Output the (x, y) coordinate of the center of the cell containing the given text.  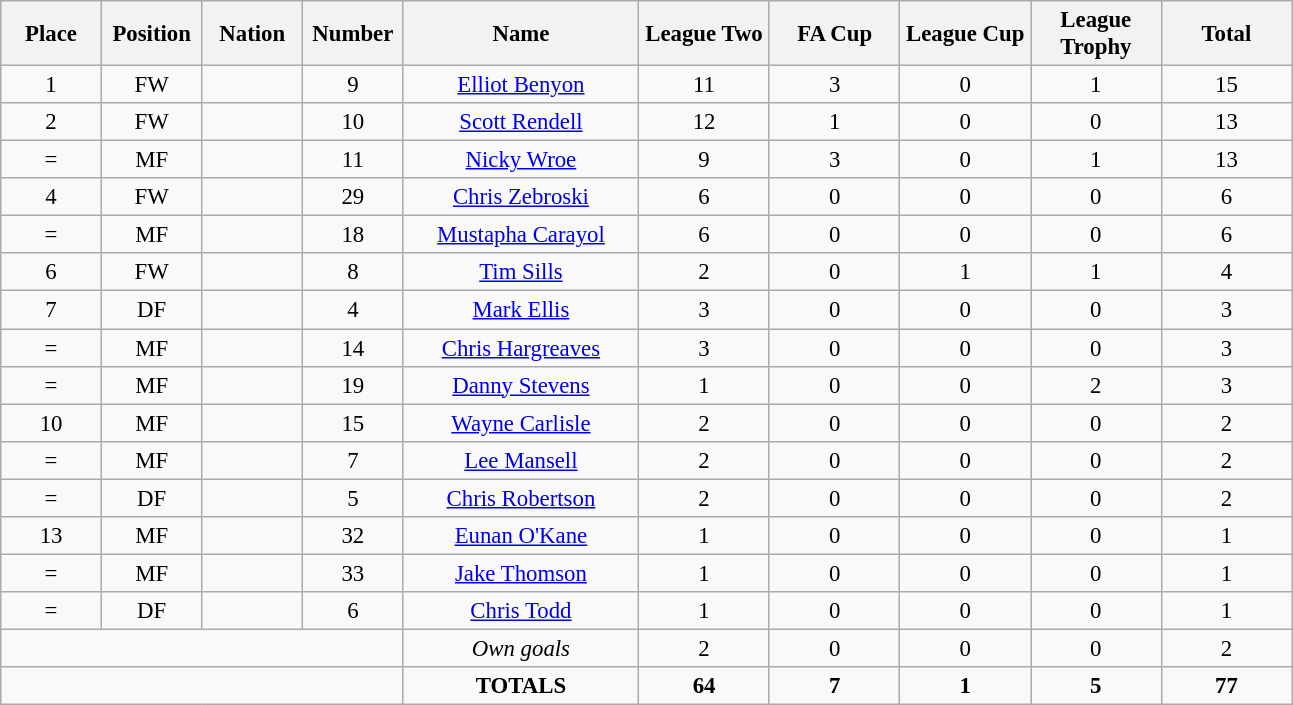
Name (521, 34)
League Two (704, 34)
Tim Sills (521, 273)
77 (1226, 686)
Eunan O'Kane (521, 536)
Wayne Carlisle (521, 423)
14 (354, 348)
33 (354, 573)
Total (1226, 34)
Chris Todd (521, 611)
Mark Ellis (521, 310)
Mustapha Carayol (521, 235)
Jake Thomson (521, 573)
Chris Robertson (521, 498)
Danny Stevens (521, 385)
League Trophy (1096, 34)
18 (354, 235)
64 (704, 686)
Own goals (521, 648)
32 (354, 536)
29 (354, 197)
Position (152, 34)
8 (354, 273)
Lee Mansell (521, 460)
Nicky Wroe (521, 160)
Nation (252, 34)
Place (52, 34)
TOTALS (521, 686)
Elliot Benyon (521, 85)
12 (704, 122)
Scott Rendell (521, 122)
19 (354, 385)
Number (354, 34)
League Cup (966, 34)
Chris Zebroski (521, 197)
FA Cup (834, 34)
Chris Hargreaves (521, 348)
